For the text-containing cell, return its midpoint in (X, Y) coordinate format. 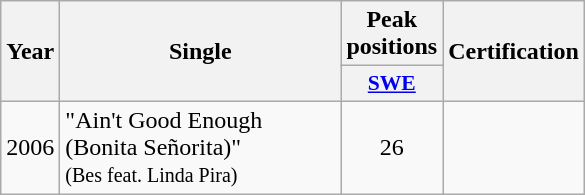
"Ain't Good Enough (Bonita Señorita)" (Bes feat. Linda Pira) (200, 147)
26 (392, 147)
Peak positions (392, 34)
SWE (392, 84)
Single (200, 52)
2006 (30, 147)
Year (30, 52)
Certification (514, 52)
